Extract the [x, y] coordinate from the center of the cell holding the provided text.  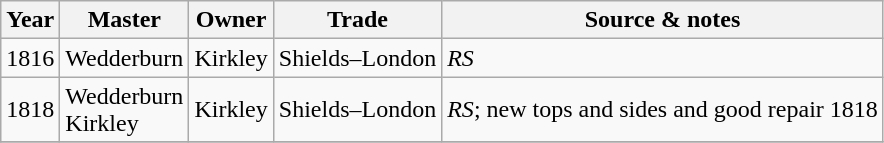
WedderburnKirkley [124, 110]
Year [30, 20]
Source & notes [663, 20]
RS [663, 58]
Owner [231, 20]
1818 [30, 110]
RS; new tops and sides and good repair 1818 [663, 110]
Trade [357, 20]
Master [124, 20]
Wedderburn [124, 58]
1816 [30, 58]
